Return the (x, y) coordinate for the center point of the cell that contains the specified text.  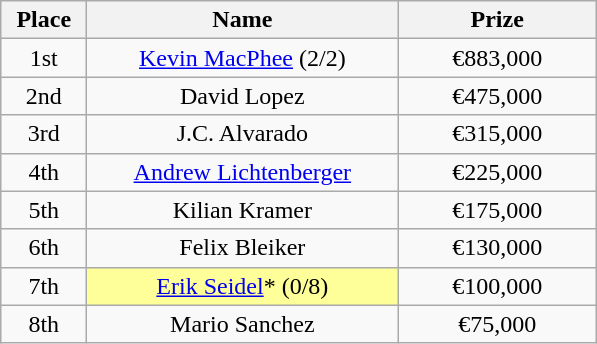
J.C. Alvarado (242, 134)
€225,000 (498, 172)
Prize (498, 20)
€75,000 (498, 324)
Kevin MacPhee (2/2) (242, 58)
€130,000 (498, 248)
Andrew Lichtenberger (242, 172)
€175,000 (498, 210)
8th (44, 324)
1st (44, 58)
5th (44, 210)
7th (44, 286)
2nd (44, 96)
Felix Bleiker (242, 248)
4th (44, 172)
David Lopez (242, 96)
3rd (44, 134)
6th (44, 248)
€100,000 (498, 286)
€315,000 (498, 134)
€475,000 (498, 96)
Name (242, 20)
€883,000 (498, 58)
Place (44, 20)
Kilian Kramer (242, 210)
Mario Sanchez (242, 324)
Erik Seidel* (0/8) (242, 286)
